Provide the (X, Y) coordinate of the cell's center where the given text is located.  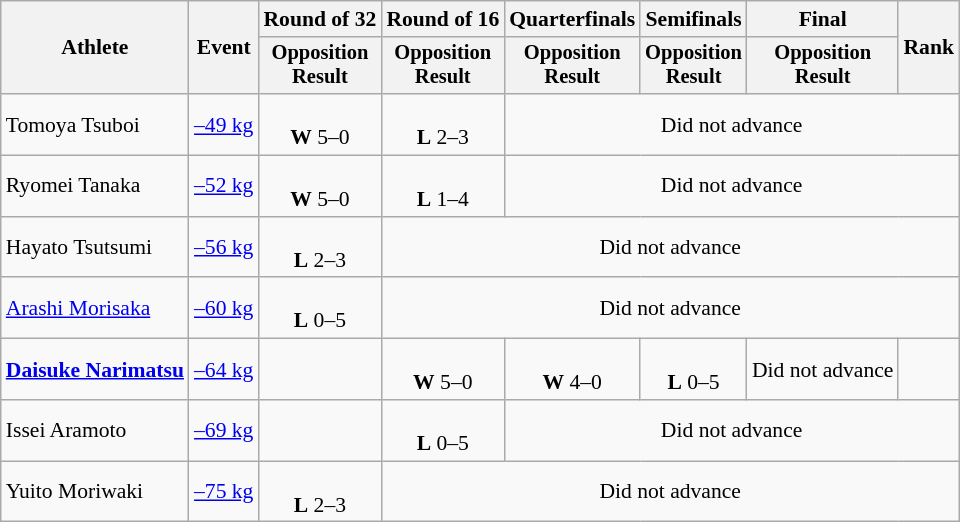
Daisuke Narimatsu (95, 370)
Yuito Moriwaki (95, 492)
Round of 16 (442, 19)
Semifinals (694, 19)
Athlete (95, 48)
–49 kg (224, 124)
–69 kg (224, 430)
Issei Aramoto (95, 430)
–52 kg (224, 186)
Tomoya Tsuboi (95, 124)
Final (823, 19)
W 4–0 (572, 370)
Ryomei Tanaka (95, 186)
–60 kg (224, 308)
Arashi Morisaka (95, 308)
Round of 32 (320, 19)
–56 kg (224, 248)
Hayato Tsutsumi (95, 248)
Rank (928, 48)
–75 kg (224, 492)
–64 kg (224, 370)
L 1–4 (442, 186)
Event (224, 48)
Quarterfinals (572, 19)
